Output the (x, y) coordinate of the center of the cell containing the given text.  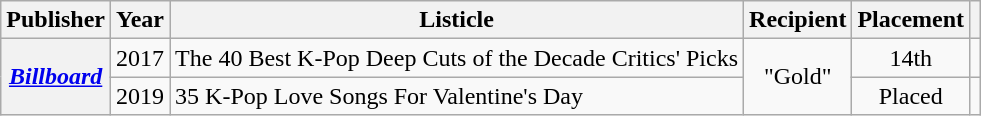
The 40 Best K-Pop Deep Cuts of the Decade Critics' Picks (457, 58)
Billboard (56, 77)
14th (911, 58)
Listicle (457, 20)
Year (140, 20)
Placement (911, 20)
2017 (140, 58)
Placed (911, 96)
"Gold" (798, 77)
2019 (140, 96)
Publisher (56, 20)
35 K-Pop Love Songs For Valentine's Day (457, 96)
Recipient (798, 20)
